Locate the cell with the specified text and output its (X, Y) center coordinate. 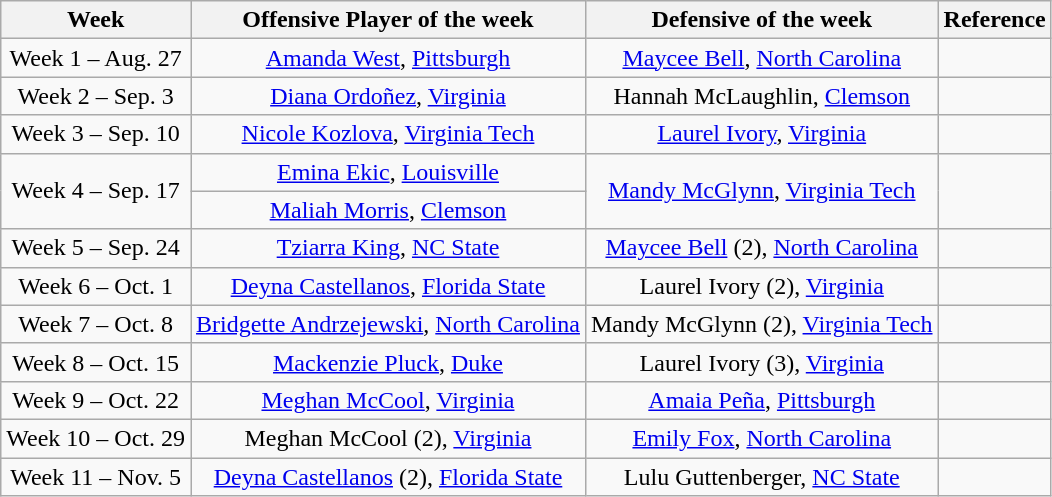
Reference (994, 20)
Tziarra King, NC State (388, 248)
Week 9 – Oct. 22 (96, 400)
Week 3 – Sep. 10 (96, 134)
Week 10 – Oct. 29 (96, 438)
Deyna Castellanos, Florida State (388, 286)
Maliah Morris, Clemson (388, 210)
Week 6 – Oct. 1 (96, 286)
Week 8 – Oct. 15 (96, 362)
Week (96, 20)
Laurel Ivory (2), Virginia (762, 286)
Week 2 – Sep. 3 (96, 96)
Week 7 – Oct. 8 (96, 324)
Week 11 – Nov. 5 (96, 477)
Week 4 – Sep. 17 (96, 191)
Maycee Bell (2), North Carolina (762, 248)
Amanda West, Pittsburgh (388, 58)
Deyna Castellanos (2), Florida State (388, 477)
Bridgette Andrzejewski, North Carolina (388, 324)
Amaia Peña, Pittsburgh (762, 400)
Defensive of the week (762, 20)
Laurel Ivory (3), Virginia (762, 362)
Diana Ordoñez, Virginia (388, 96)
Mandy McGlynn, Virginia Tech (762, 191)
Nicole Kozlova, Virginia Tech (388, 134)
Emina Ekic, Louisville (388, 172)
Meghan McCool, Virginia (388, 400)
Week 5 – Sep. 24 (96, 248)
Offensive Player of the week (388, 20)
Week 1 – Aug. 27 (96, 58)
Maycee Bell, North Carolina (762, 58)
Emily Fox, North Carolina (762, 438)
Mandy McGlynn (2), Virginia Tech (762, 324)
Lulu Guttenberger, NC State (762, 477)
Laurel Ivory, Virginia (762, 134)
Meghan McCool (2), Virginia (388, 438)
Hannah McLaughlin, Clemson (762, 96)
Mackenzie Pluck, Duke (388, 362)
